Return (X, Y) of the center of cell containing provided text 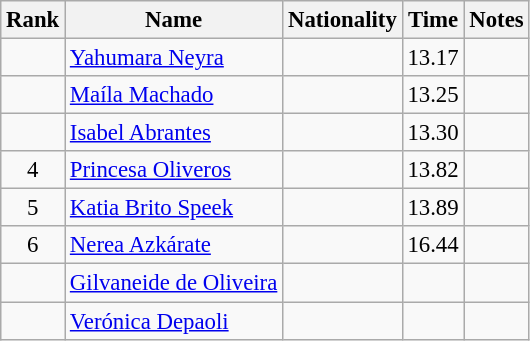
Notes (496, 20)
Verónica Depaoli (174, 321)
Maíla Machado (174, 95)
Name (174, 20)
4 (33, 170)
16.44 (433, 245)
Katia Brito Speek (174, 208)
Yahumara Neyra (174, 58)
13.25 (433, 95)
Time (433, 20)
13.17 (433, 58)
Isabel Abrantes (174, 133)
13.30 (433, 133)
Princesa Oliveros (174, 170)
5 (33, 208)
6 (33, 245)
Nerea Azkárate (174, 245)
Nationality (342, 20)
Rank (33, 20)
13.89 (433, 208)
Gilvaneide de Oliveira (174, 283)
13.82 (433, 170)
